Search for the cell housing the specified text and yield its [x, y] center coordinate. 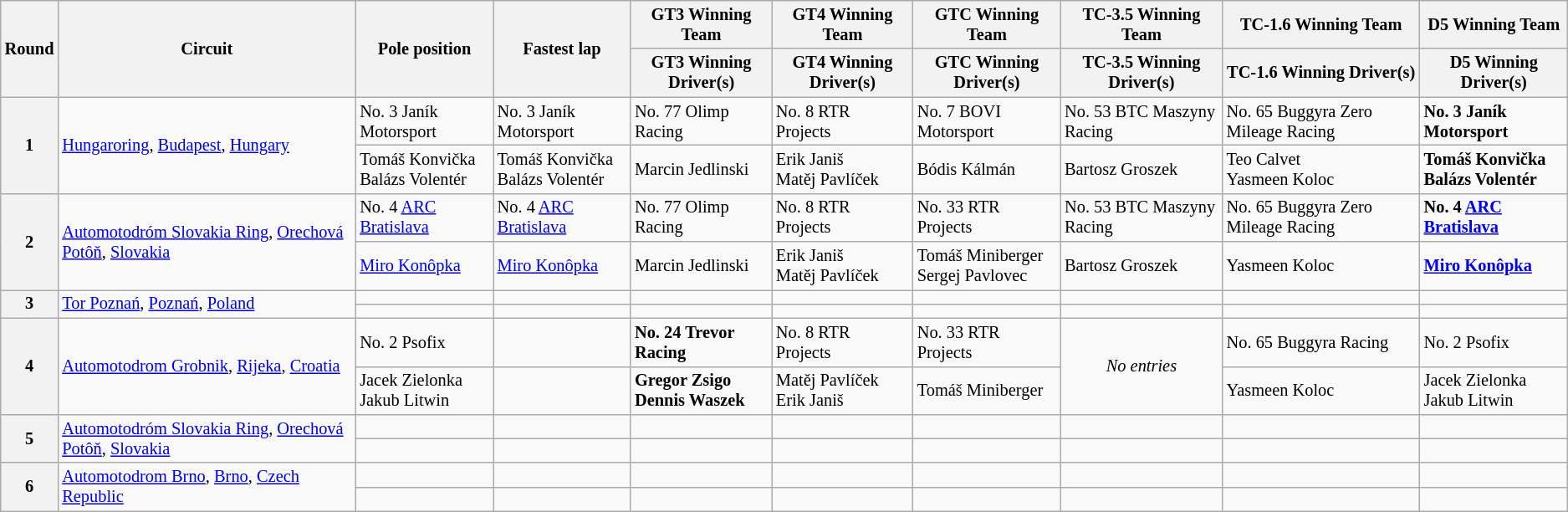
No entries [1142, 366]
D5 Winning Team [1494, 24]
Tor Poznań, Poznań, Poland [207, 304]
TC-1.6 Winning Team [1321, 24]
Circuit [207, 49]
2 [30, 241]
GTC Winning Driver(s) [987, 73]
GTC Winning Team [987, 24]
D5 Winning Driver(s) [1494, 73]
Round [30, 49]
GT4 Winning Driver(s) [843, 73]
1 [30, 146]
No. 65 Buggyra Racing [1321, 342]
Gregor Zsigo Dennis Waszek [701, 391]
TC-3.5 Winning Team [1142, 24]
No. 7 BOVI Motorsport [987, 121]
TC-1.6 Winning Driver(s) [1321, 73]
Tomáš Miniberger [987, 391]
GT4 Winning Team [843, 24]
GT3 Winning Team [701, 24]
Automotodrom Grobnik, Rijeka, Croatia [207, 366]
Automotodrom Brno, Brno, Czech Republic [207, 487]
Hungaroring, Budapest, Hungary [207, 146]
Matěj Pavlíček Erik Janiš [843, 391]
Bódis Kálmán [987, 169]
TC-3.5 Winning Driver(s) [1142, 73]
6 [30, 487]
Fastest lap [562, 49]
4 [30, 366]
Teo Calvet Yasmeen Koloc [1321, 169]
3 [30, 304]
No. 24 Trevor Racing [701, 342]
Pole position [424, 49]
5 [30, 438]
Tomáš Miniberger Sergej Pavlovec [987, 266]
GT3 Winning Driver(s) [701, 73]
